Determine the [X, Y] coordinate at the center of the cell enclosing the given text.  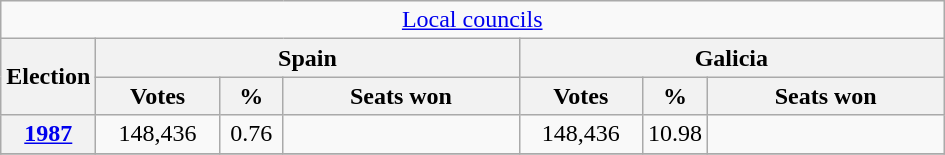
Election [48, 77]
Galicia [732, 58]
Local councils [472, 20]
0.76 [251, 134]
10.98 [676, 134]
Spain [308, 58]
1987 [48, 134]
